Return the [x, y] coordinate for the center point of the cell that contains the specified text.  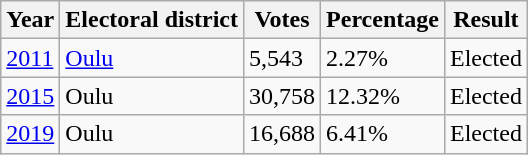
2019 [30, 134]
Electoral district [152, 20]
2015 [30, 96]
2011 [30, 58]
Votes [282, 20]
2.27% [383, 58]
6.41% [383, 134]
5,543 [282, 58]
12.32% [383, 96]
Percentage [383, 20]
16,688 [282, 134]
Result [486, 20]
Year [30, 20]
30,758 [282, 96]
